Output the (X, Y) coordinate of the center of the cell containing the given text.  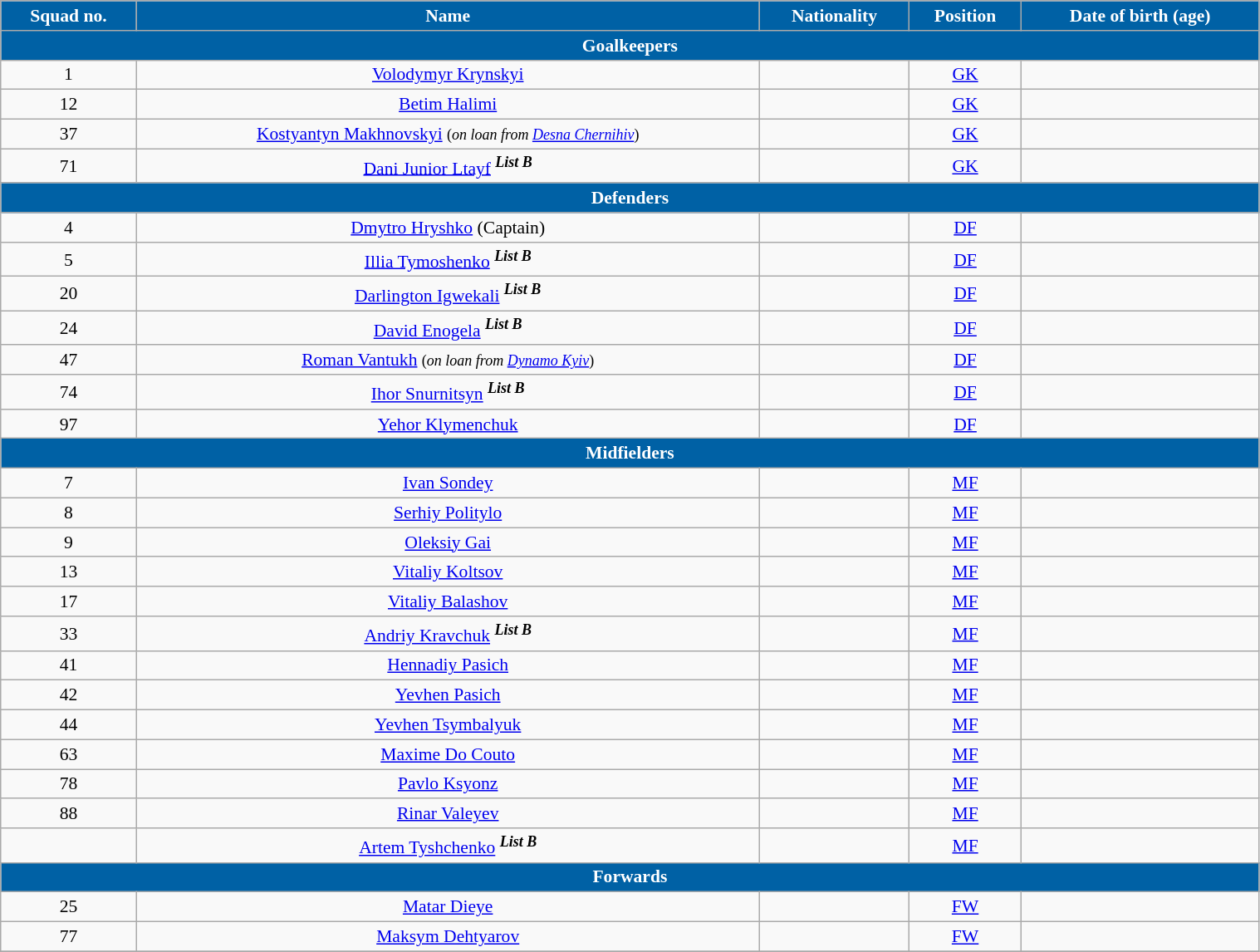
Rinar Valeyev (448, 814)
42 (68, 695)
9 (68, 542)
Hennadiy Pasich (448, 665)
24 (68, 327)
7 (68, 483)
97 (68, 424)
Forwards (630, 878)
Vitaliy Balashov (448, 601)
4 (68, 228)
Yevhen Tsymbalyuk (448, 725)
25 (68, 907)
Kostyantyn Makhnovskyi (on loan from Desna Chernihiv) (448, 135)
Oleksiy Gai (448, 542)
13 (68, 572)
David Enogela List B (448, 327)
63 (68, 754)
17 (68, 601)
Goalkeepers (630, 46)
Ivan Sondey (448, 483)
Dmytro Hryshko (Captain) (448, 228)
Artem Tyshchenko List B (448, 846)
74 (68, 392)
Date of birth (age) (1140, 16)
Roman Vantukh (on loan from Dynamo Kyiv) (448, 361)
Name (448, 16)
Darlington Igwekali List B (448, 294)
Midfielders (630, 454)
78 (68, 784)
Position (965, 16)
Illia Tymoshenko List B (448, 259)
77 (68, 937)
41 (68, 665)
Volodymyr Krynskyi (448, 75)
47 (68, 361)
Serhiy Politylo (448, 513)
Pavlo Ksyonz (448, 784)
Andriy Kravchuk List B (448, 633)
8 (68, 513)
33 (68, 633)
37 (68, 135)
71 (68, 166)
Ihor Snurnitsyn List B (448, 392)
20 (68, 294)
12 (68, 105)
Squad no. (68, 16)
Defenders (630, 199)
Nationality (834, 16)
Yehor Klymenchuk (448, 424)
5 (68, 259)
44 (68, 725)
88 (68, 814)
Yevhen Pasich (448, 695)
Betim Halimi (448, 105)
Vitaliy Koltsov (448, 572)
Matar Dieye (448, 907)
Maksym Dehtyarov (448, 937)
1 (68, 75)
Maxime Do Couto (448, 754)
Dani Junior Ltayf List B (448, 166)
